Search for the cell housing the specified text and yield its (x, y) center coordinate. 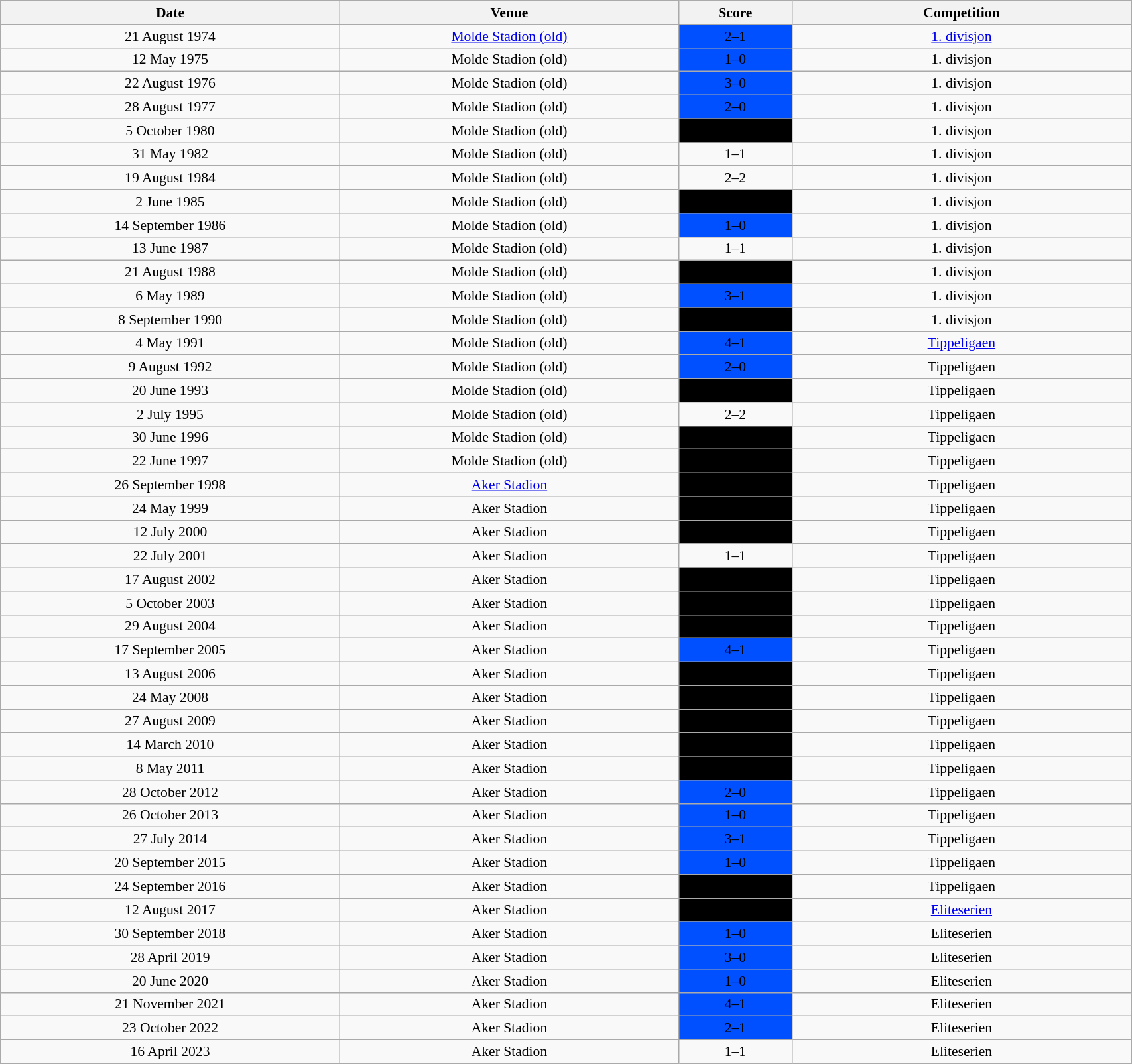
28 August 1977 (170, 107)
Score (735, 13)
29 August 2004 (170, 626)
30 June 1996 (170, 438)
26 September 1998 (170, 485)
26 October 2013 (170, 815)
19 August 1984 (170, 178)
2 June 1985 (170, 202)
20 June 2020 (170, 981)
1–7 (735, 320)
9 August 1992 (170, 367)
21 November 2021 (170, 1004)
13 August 2006 (170, 674)
0–1 (735, 532)
Venue (509, 13)
Date (170, 13)
0–3 (735, 438)
5 October 1980 (170, 131)
Competition (962, 13)
20 June 1993 (170, 390)
20 September 2015 (170, 863)
28 October 2012 (170, 792)
14 March 2010 (170, 745)
22 August 1976 (170, 84)
24 May 2008 (170, 697)
14 September 1986 (170, 225)
24 May 1999 (170, 508)
12 May 1975 (170, 60)
22 June 1997 (170, 461)
22 July 2001 (170, 556)
8 September 1990 (170, 320)
21 August 1974 (170, 36)
13 June 1987 (170, 249)
31 May 1982 (170, 154)
30 September 2018 (170, 934)
17 September 2005 (170, 650)
23 October 2022 (170, 1028)
0–4 (735, 461)
28 April 2019 (170, 957)
27 August 2009 (170, 721)
4 May 1991 (170, 343)
6 May 1989 (170, 296)
12 August 2017 (170, 910)
8 May 2011 (170, 768)
12 July 2000 (170, 532)
16 April 2023 (170, 1052)
2–4 (735, 272)
5 October 2003 (170, 603)
17 August 2002 (170, 579)
2 July 1995 (170, 414)
24 September 2016 (170, 886)
21 August 1988 (170, 272)
27 July 2014 (170, 839)
